Search for the cell housing the specified text and yield its [x, y] center coordinate. 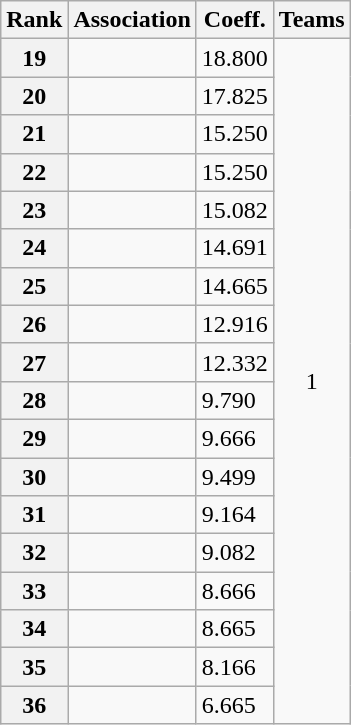
28 [34, 400]
Association [132, 20]
22 [34, 172]
8.166 [234, 667]
33 [34, 591]
35 [34, 667]
9.082 [234, 553]
Teams [312, 20]
14.665 [234, 286]
9.499 [234, 477]
29 [34, 438]
9.790 [234, 400]
34 [34, 629]
17.825 [234, 96]
12.332 [234, 362]
18.800 [234, 58]
20 [34, 96]
1 [312, 382]
19 [34, 58]
9.164 [234, 515]
8.666 [234, 591]
6.665 [234, 705]
14.691 [234, 248]
24 [34, 248]
30 [34, 477]
12.916 [234, 324]
32 [34, 553]
21 [34, 134]
9.666 [234, 438]
31 [34, 515]
8.665 [234, 629]
36 [34, 705]
27 [34, 362]
15.082 [234, 210]
26 [34, 324]
25 [34, 286]
Coeff. [234, 20]
23 [34, 210]
Rank [34, 20]
